Provide the (X, Y) coordinate of the cell's center where the given text is located.  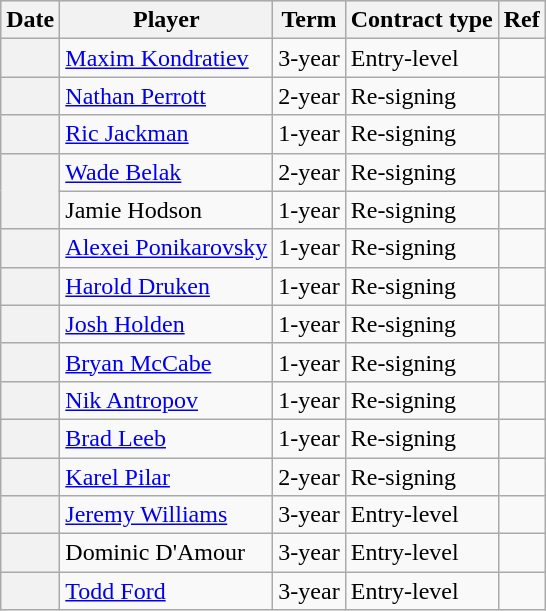
Dominic D'Amour (166, 553)
Karel Pilar (166, 477)
Josh Holden (166, 324)
Nik Antropov (166, 400)
Alexei Ponikarovsky (166, 248)
Bryan McCabe (166, 362)
Term (309, 20)
Jamie Hodson (166, 210)
Ric Jackman (166, 134)
Date (30, 20)
Brad Leeb (166, 438)
Jeremy Williams (166, 515)
Contract type (422, 20)
Ref (522, 20)
Wade Belak (166, 172)
Todd Ford (166, 591)
Player (166, 20)
Nathan Perrott (166, 96)
Maxim Kondratiev (166, 58)
Harold Druken (166, 286)
